Return the [X, Y] coordinate for the center point of the cell that contains the specified text.  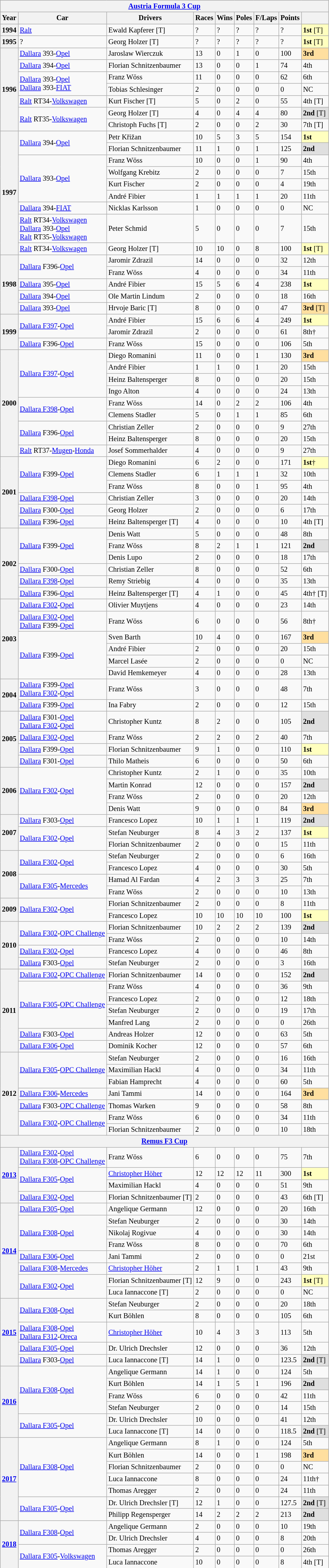
Wolfgang Krebitz [150, 173]
243 [290, 1280]
41 [290, 1419]
70 [290, 1245]
171 [290, 463]
Dallara F308-Mercedes [62, 1268]
Kurt Fischer [150, 184]
2011 [9, 1011]
164 [290, 1094]
80 [290, 113]
Dallara F305-Volkswagen [62, 1556]
David Hemkemeyer [150, 673]
249 [290, 320]
3rd [T] [315, 308]
6th [T] [315, 1197]
Poles [244, 18]
Fabian Hamprecht [150, 1082]
2016 [9, 1402]
55 [290, 101]
125 [290, 149]
2004 [9, 695]
Nikolaj Rogivue [150, 1233]
61 [290, 332]
213 [290, 1514]
2000 [9, 403]
90 [290, 161]
Dallara F308-OpelDallara F312-Oreca [62, 1332]
Petr Křižan [150, 137]
118.5 [290, 1431]
2010 [9, 945]
130 [290, 356]
Dallara F302-OpelDallara F308-OPC Challenge [62, 1157]
Remus F3 Cup [164, 1141]
Dallara F306-Mercedes [62, 1094]
46 [290, 951]
Denis Lupo [150, 558]
45 [290, 593]
52 [290, 570]
57 [290, 1046]
Peter Schmid [150, 228]
Ralt RT35-Volkswagen [62, 119]
Dallara F303-OPC Challenge [62, 1106]
2001 [9, 492]
63 [290, 1034]
Hamad Al Fardan [150, 880]
Christoph Fuchs [T] [150, 125]
2003 [9, 639]
2009 [9, 910]
16 [290, 1058]
20th [315, 1538]
119 [290, 821]
Dallara 395-Opel [62, 284]
42 [290, 1396]
Nicklas Karlsson [150, 208]
2015 [9, 1332]
Ralt RT37-Mugen-Honda [62, 451]
2007 [9, 832]
85 [290, 415]
Jaroslaw Wierczuk [150, 54]
95 [290, 486]
Dallara F305-Mercedes [62, 886]
121 [290, 546]
11th† [315, 1479]
23 [290, 605]
Ole Martin Lindum [150, 296]
1996 [9, 89]
2005 [9, 739]
Wins [225, 18]
Thomas Warken [150, 1106]
58 [290, 1106]
167 [290, 637]
Dallara 394-FIAT [62, 208]
1994 [9, 30]
198 [290, 1455]
62 [290, 77]
Manfred Lang [150, 1022]
Josef Sommerhalder [150, 451]
Dallara 393-OpelDallara 393-FIAT [62, 83]
Dr. Ulrich Drechsler [T] [150, 1503]
2017 [9, 1479]
1999 [9, 332]
127.5 [290, 1503]
40 [290, 737]
Races [204, 18]
2014 [9, 1251]
Andreas Holzer [150, 1034]
Austria Formula 3 Cup [164, 6]
Sven Barth [150, 637]
137 [290, 833]
60 [290, 1082]
Remy Striebig [150, 581]
Olivier Muytjens [150, 605]
139 [290, 927]
25 [290, 880]
7th [T] [315, 125]
Ralt RT34-VolkswagenDallara 393-OpelRalt RT35-Volkswagen [62, 228]
F/Laps [266, 18]
1995 [9, 42]
4th† [T] [315, 593]
Thilo Matheis [150, 761]
50 [290, 761]
1998 [9, 284]
19 [290, 1010]
Philipp Regensperger [150, 1514]
123.5 [290, 1360]
Car [62, 18]
28 [290, 673]
84 [290, 809]
47 [290, 308]
Dallara F302-OpelDallara F399-Opel [62, 621]
196 [290, 1384]
2006 [9, 791]
Points [290, 18]
2013 [9, 1175]
154 [290, 137]
2002 [9, 564]
300 [290, 1173]
Dallara F301-Opel [62, 761]
2018 [9, 1544]
Ingo Alton [150, 391]
152 [290, 975]
113 [290, 1332]
1997 [9, 193]
Ina Fabry [150, 705]
2008 [9, 874]
56 [290, 621]
Hrvoje Baric [T] [150, 308]
2012 [9, 1094]
1st† [315, 463]
Marcel Lasée [150, 661]
51 [290, 1185]
Martin Konrad [150, 785]
Tobias Schlesinger [150, 89]
Dominik Kocher [150, 1046]
Year [9, 18]
Ewald Kapferer [T] [150, 30]
Drivers [150, 18]
110 [290, 749]
238 [290, 284]
Georg Holzer [150, 510]
75 [290, 1157]
21st [315, 1257]
Ralt [62, 30]
157 [290, 785]
Dallara F399-OpelDallara F302-Opel [62, 689]
74 [290, 66]
Kurt Fischer [T] [150, 101]
Dallara F301-OpelDallara F302-Opel [62, 721]
